Detect which cell encompasses the target text, then output its [x, y] center coordinate. 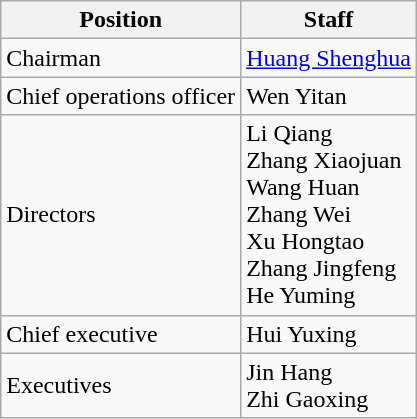
Wen Yitan [329, 96]
Chairman [121, 58]
Hui Yuxing [329, 334]
Huang Shenghua [329, 58]
Position [121, 20]
Directors [121, 215]
Executives [121, 386]
Jin Hang Zhi Gaoxing [329, 386]
Li Qiang Zhang Xiaojuan Wang Huan Zhang Wei Xu Hongtao Zhang Jingfeng He Yuming [329, 215]
Chief operations officer [121, 96]
Staff [329, 20]
Chief executive [121, 334]
